Output the (X, Y) coordinate of the center of the cell containing the given text.  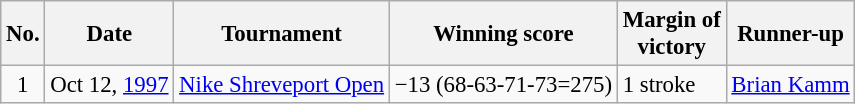
Oct 12, 1997 (110, 85)
1 stroke (672, 85)
−13 (68-63-71-73=275) (503, 85)
Runner-up (790, 34)
Tournament (282, 34)
Date (110, 34)
Winning score (503, 34)
Margin ofvictory (672, 34)
Nike Shreveport Open (282, 85)
Brian Kamm (790, 85)
No. (23, 34)
1 (23, 85)
